Return the (X, Y) coordinate for the center point of the cell that contains the specified text.  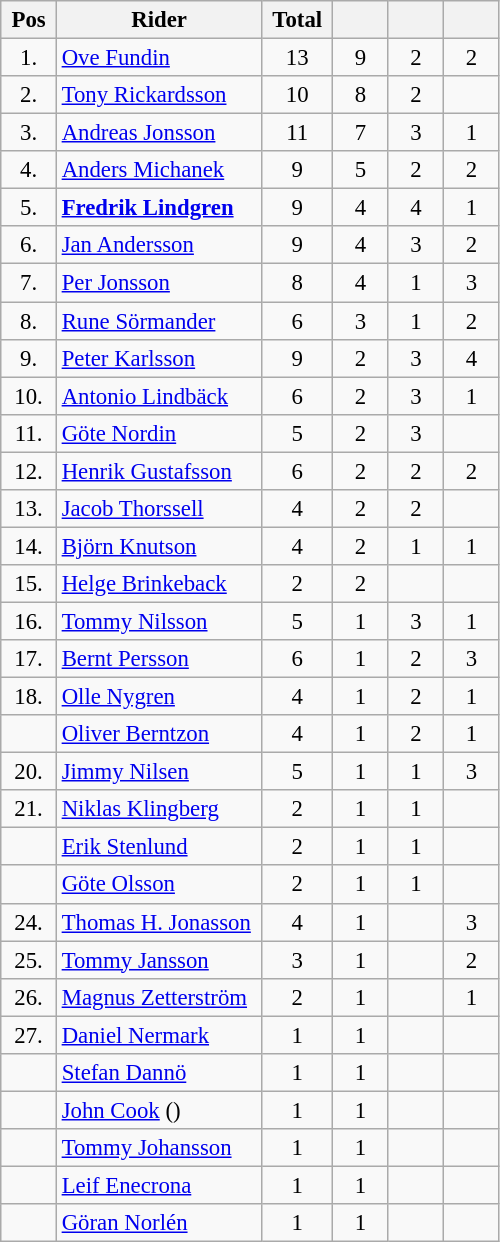
8. (29, 321)
Erik Stenlund (159, 847)
Andreas Jonsson (159, 133)
Ove Fundin (159, 58)
10 (298, 95)
Anders Michanek (159, 170)
26. (29, 997)
Oliver Berntzon (159, 734)
Fredrik Lindgren (159, 208)
7. (29, 283)
15. (29, 584)
Henrik Gustafsson (159, 471)
21. (29, 809)
6. (29, 245)
Rune Sörmander (159, 321)
Göran Norlén (159, 1223)
5. (29, 208)
14. (29, 546)
10. (29, 396)
Peter Karlsson (159, 358)
Tommy Jansson (159, 960)
27. (29, 1035)
Jacob Thorssell (159, 509)
3. (29, 133)
Antonio Lindbäck (159, 396)
Tommy Nilsson (159, 621)
Stefan Dannö (159, 1073)
Jimmy Nilsen (159, 772)
Rider (159, 20)
20. (29, 772)
25. (29, 960)
Jan Andersson (159, 245)
17. (29, 659)
4. (29, 170)
11 (298, 133)
Tony Rickardsson (159, 95)
Helge Brinkeback (159, 584)
Göte Nordin (159, 433)
2. (29, 95)
Göte Olsson (159, 885)
1. (29, 58)
Magnus Zetterström (159, 997)
Niklas Klingberg (159, 809)
11. (29, 433)
13. (29, 509)
24. (29, 922)
16. (29, 621)
7 (361, 133)
Leif Enecrona (159, 1185)
Tommy Johansson (159, 1148)
Pos (29, 20)
Daniel Nermark (159, 1035)
18. (29, 697)
Björn Knutson (159, 546)
Total (298, 20)
Per Jonsson (159, 283)
12. (29, 471)
13 (298, 58)
Bernt Persson (159, 659)
Thomas H. Jonasson (159, 922)
Olle Nygren (159, 697)
John Cook () (159, 1110)
9. (29, 358)
